Find where the given text appears and provide that cell's center as (x, y) coordinate. 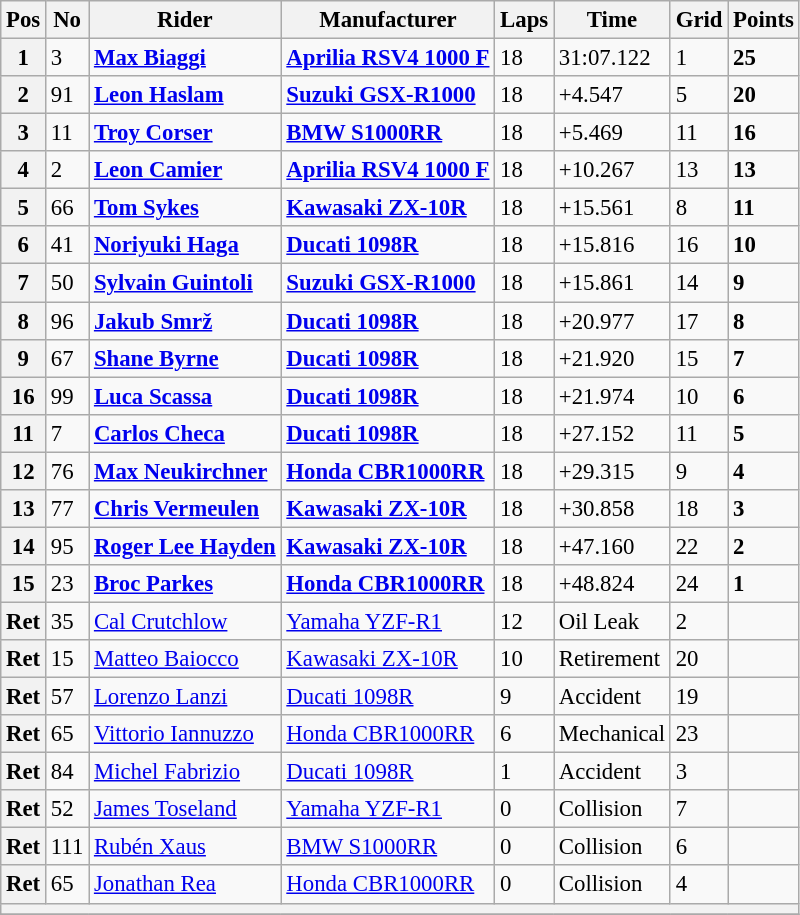
50 (68, 283)
+15.861 (612, 283)
84 (68, 772)
Tom Sykes (185, 208)
24 (698, 584)
+48.824 (612, 584)
35 (68, 621)
Sylvain Guintoli (185, 283)
77 (68, 509)
99 (68, 396)
+29.315 (612, 471)
96 (68, 321)
52 (68, 809)
+10.267 (612, 170)
Cal Crutchlow (185, 621)
Matteo Baiocco (185, 659)
Retirement (612, 659)
Points (764, 20)
Shane Byrne (185, 358)
Leon Haslam (185, 95)
Roger Lee Hayden (185, 546)
22 (698, 546)
17 (698, 321)
Grid (698, 20)
Vittorio Iannuzzo (185, 734)
James Toseland (185, 809)
No (68, 20)
91 (68, 95)
31:07.122 (612, 58)
Noriyuki Haga (185, 245)
Manufacturer (388, 20)
+27.152 (612, 433)
Lorenzo Lanzi (185, 697)
19 (698, 697)
Chris Vermeulen (185, 509)
95 (68, 546)
Max Biaggi (185, 58)
+5.469 (612, 133)
+4.547 (612, 95)
Michel Fabrizio (185, 772)
76 (68, 471)
41 (68, 245)
Luca Scassa (185, 396)
66 (68, 208)
Troy Corser (185, 133)
+21.974 (612, 396)
Laps (524, 20)
Mechanical (612, 734)
Oil Leak (612, 621)
+47.160 (612, 546)
Rider (185, 20)
Jonathan Rea (185, 885)
Leon Camier (185, 170)
+15.561 (612, 208)
+30.858 (612, 509)
Rubén Xaus (185, 847)
+15.816 (612, 245)
Jakub Smrž (185, 321)
Time (612, 20)
67 (68, 358)
Carlos Checa (185, 433)
Pos (24, 20)
+20.977 (612, 321)
Max Neukirchner (185, 471)
57 (68, 697)
+21.920 (612, 358)
25 (764, 58)
111 (68, 847)
Broc Parkes (185, 584)
